Locate the cell with the specified text and output its (X, Y) center coordinate. 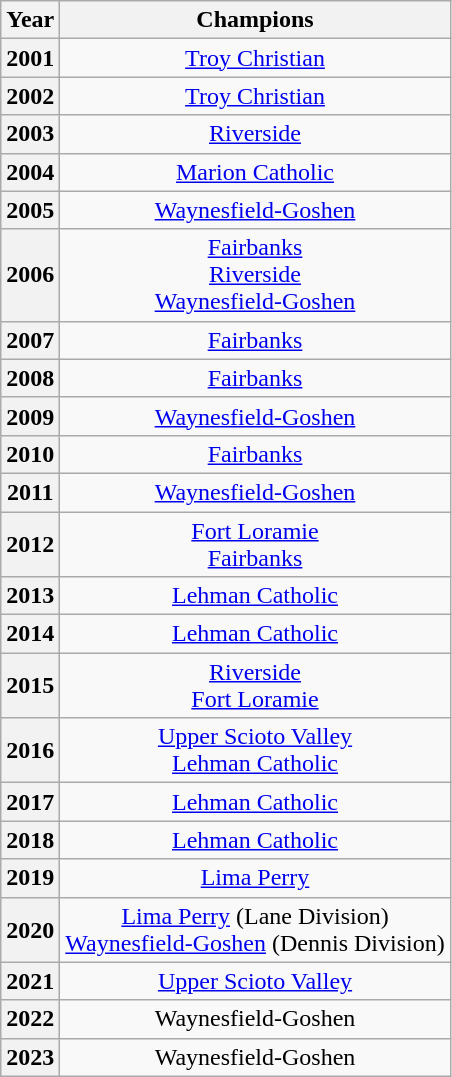
Year (30, 20)
Fairbanks RiversideWaynesfield-Goshen (255, 275)
2009 (30, 416)
Lima Perry (Lane Division) Waynesfield-Goshen (Dennis Division) (255, 930)
2005 (30, 210)
2013 (30, 596)
2023 (30, 1057)
2020 (30, 930)
2015 (30, 686)
Champions (255, 20)
2011 (30, 492)
2016 (30, 750)
Upper Scioto ValleyLehman Catholic (255, 750)
2006 (30, 275)
2021 (30, 981)
2003 (30, 134)
2002 (30, 96)
Fort LoramieFairbanks (255, 544)
Upper Scioto Valley (255, 981)
RiversideFort Loramie (255, 686)
2010 (30, 454)
Riverside (255, 134)
Marion Catholic (255, 172)
2018 (30, 840)
2014 (30, 634)
2012 (30, 544)
2001 (30, 58)
2008 (30, 378)
2004 (30, 172)
2019 (30, 878)
Lima Perry (255, 878)
2007 (30, 340)
2017 (30, 802)
2022 (30, 1019)
